Pinpoint the cell where the given text exists, returning its [x, y] midpoint coordinate. 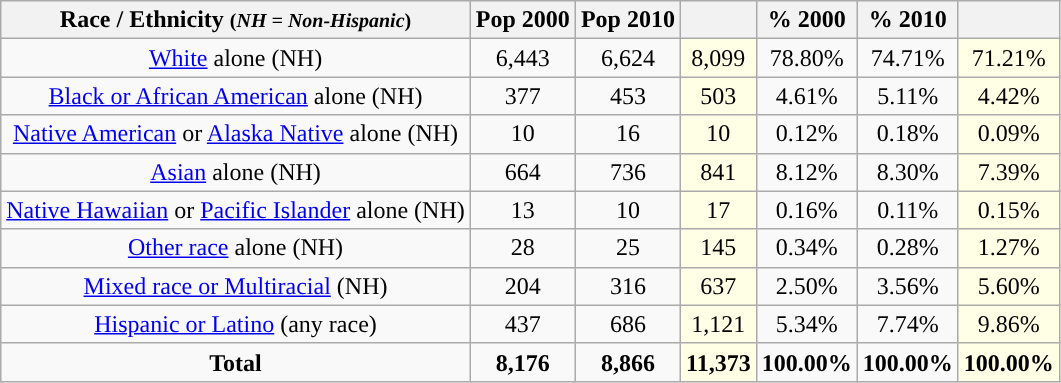
2.50% [806, 286]
Pop 2000 [522, 20]
664 [522, 172]
Asian alone (NH) [236, 172]
0.11% [908, 210]
316 [628, 286]
8,099 [718, 58]
71.21% [1008, 58]
686 [628, 324]
17 [718, 210]
0.16% [806, 210]
145 [718, 248]
736 [628, 172]
0.15% [1008, 210]
8.12% [806, 172]
Black or African American alone (NH) [236, 96]
Other race alone (NH) [236, 248]
1.27% [1008, 248]
9.86% [1008, 324]
Hispanic or Latino (any race) [236, 324]
0.34% [806, 248]
16 [628, 134]
0.18% [908, 134]
6,443 [522, 58]
503 [718, 96]
6,624 [628, 58]
3.56% [908, 286]
0.12% [806, 134]
Native Hawaiian or Pacific Islander alone (NH) [236, 210]
7.74% [908, 324]
5.60% [1008, 286]
204 [522, 286]
1,121 [718, 324]
7.39% [1008, 172]
Total [236, 362]
841 [718, 172]
4.61% [806, 96]
637 [718, 286]
78.80% [806, 58]
8,176 [522, 362]
0.09% [1008, 134]
White alone (NH) [236, 58]
8.30% [908, 172]
5.34% [806, 324]
11,373 [718, 362]
Native American or Alaska Native alone (NH) [236, 134]
% 2010 [908, 20]
8,866 [628, 362]
437 [522, 324]
377 [522, 96]
Mixed race or Multiracial (NH) [236, 286]
13 [522, 210]
4.42% [1008, 96]
453 [628, 96]
74.71% [908, 58]
25 [628, 248]
28 [522, 248]
Pop 2010 [628, 20]
Race / Ethnicity (NH = Non-Hispanic) [236, 20]
0.28% [908, 248]
% 2000 [806, 20]
5.11% [908, 96]
